For the text-containing cell, return its midpoint in [X, Y] coordinate format. 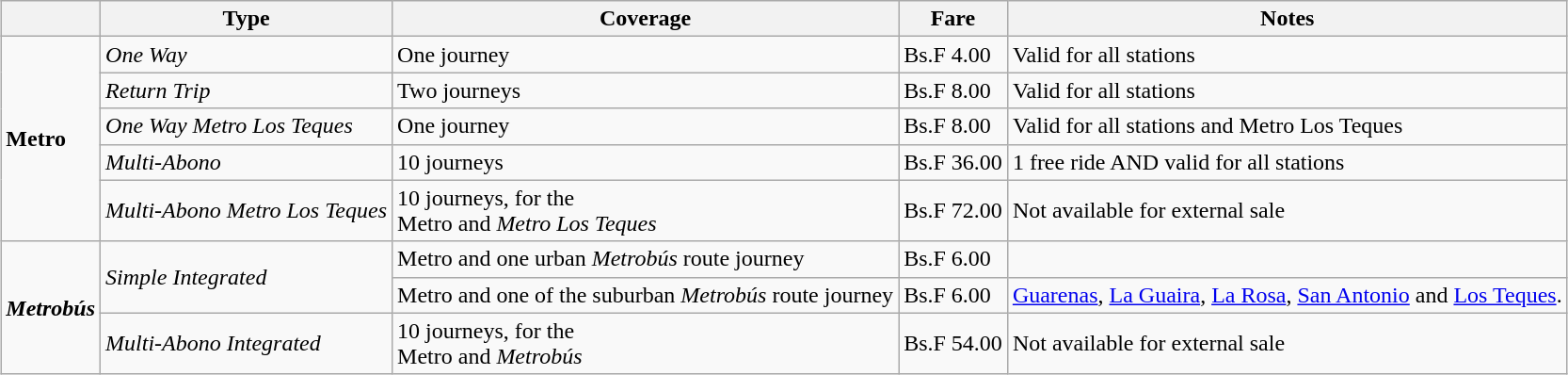
Return Trip [247, 90]
Bs.F 54.00 [953, 343]
Bs.F 4.00 [953, 55]
Simple Integrated [247, 277]
Multi-Abono Integrated [247, 343]
Multi-Abono [247, 162]
10 journeys [646, 162]
Notes [1288, 19]
Valid for all stations and Metro Los Teques [1288, 126]
10 journeys, for theMetro and Metrobús [646, 343]
10 journeys, for theMetro and Metro Los Teques [646, 211]
Multi-Abono Metro Los Teques [247, 211]
1 free ride AND valid for all stations [1288, 162]
Metrobús [51, 307]
Guarenas, La Guaira, La Rosa, San Antonio and Los Teques. [1288, 295]
One Way [247, 55]
Bs.F 72.00 [953, 211]
Metro [51, 139]
Type [247, 19]
Metro and one of the suburban Metrobús route journey [646, 295]
Fare [953, 19]
Two journeys [646, 90]
Metro and one urban Metrobús route journey [646, 259]
Coverage [646, 19]
Bs.F 36.00 [953, 162]
One Way Metro Los Teques [247, 126]
